Identify which cell holds the provided text, then report its [X, Y] central coordinate. 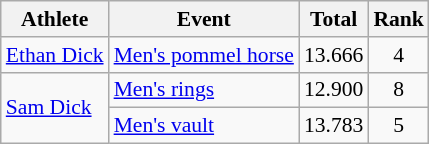
Rank [398, 19]
Total [334, 19]
5 [398, 126]
Men's vault [204, 126]
12.900 [334, 90]
8 [398, 90]
Sam Dick [55, 108]
Men's rings [204, 90]
13.666 [334, 55]
Men's pommel horse [204, 55]
Event [204, 19]
4 [398, 55]
13.783 [334, 126]
Athlete [55, 19]
Ethan Dick [55, 55]
